Identify which cell holds the provided text, then report its [x, y] central coordinate. 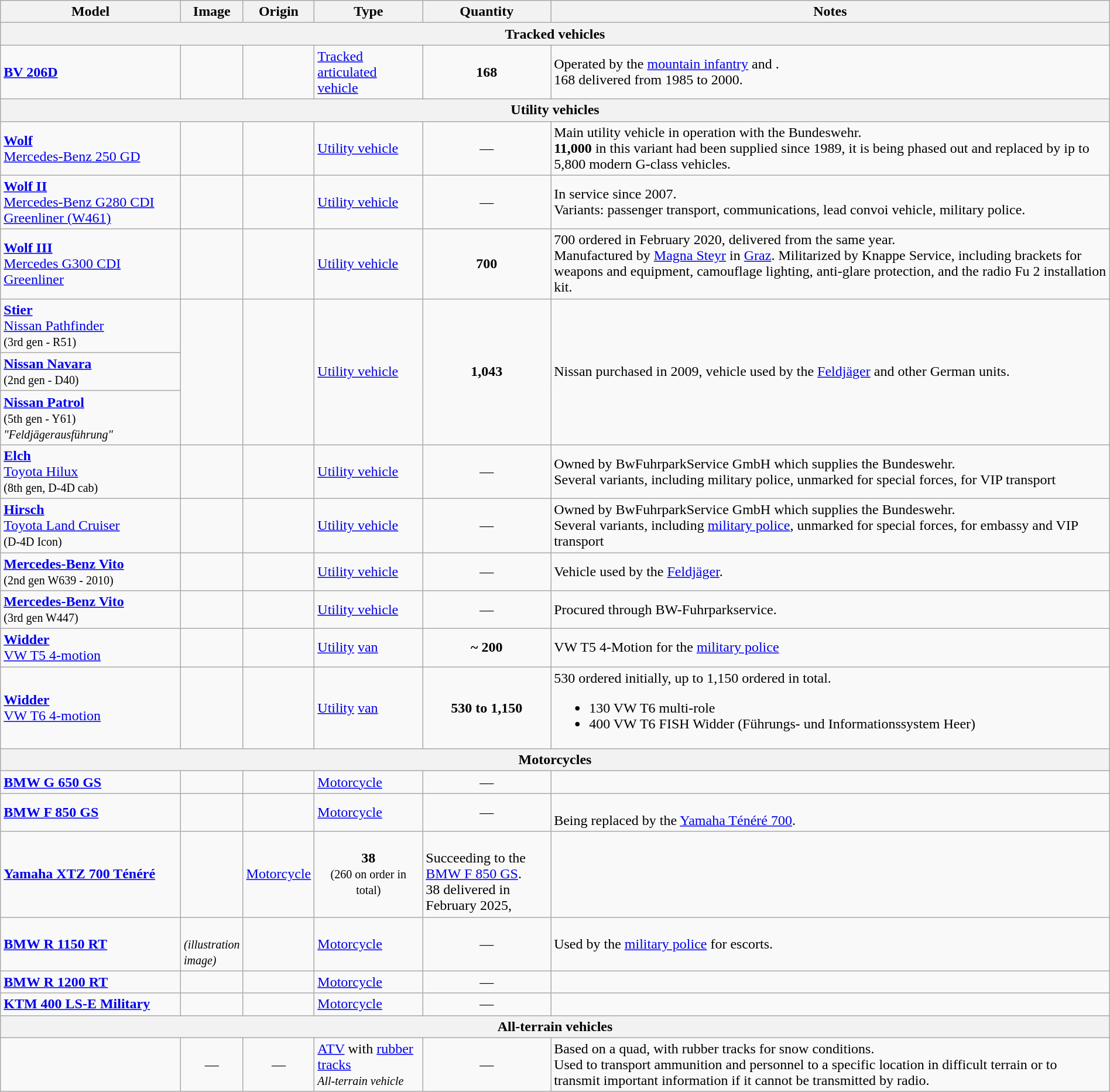
VW T5 4-Motion for the military police [830, 648]
ATV with rubber tracksAll-terrain vehicle [369, 1064]
Model [91, 12]
Image [212, 12]
Yamaha XTZ 700 Ténéré [91, 874]
HirschToyota Land Cruiser(D-4D Icon) [91, 525]
ElchToyota Hilux(8th gen, D-4D cab) [91, 471]
530 ordered initially, up to 1,150 ordered in total.130 VW T6 multi-role400 VW T6 FISH Widder (Führungs- und Informationssystem Heer) [830, 708]
All-terrain vehicles [555, 1026]
Motorcycles [555, 760]
Type [369, 12]
In service since 2007.Variants: passenger transport, communications, lead convoi vehicle, military police. [830, 202]
Tracked articulated vehicle [369, 72]
BMW R 1150 RT [91, 944]
StierNissan Pathfinder(3rd gen - R51) [91, 326]
Being replaced by the Yamaha Ténéré 700. [830, 813]
Notes [830, 12]
Quantity [487, 12]
Nissan purchased in 2009, vehicle used by the Feldjäger and other German units. [830, 371]
Succeeding to the BMW F 850 GS.38 delivered in February 2025, [487, 874]
BMW G 650 GS [91, 782]
KTM 400 LS-E Military [91, 1004]
530 to 1,150 [487, 708]
Utility vehicles [555, 110]
Vehicle used by the Feldjäger. [830, 571]
Origin [279, 12]
BMW F 850 GS [91, 813]
BV 206D [91, 72]
~ 200 [487, 648]
38(260 on order in total) [369, 874]
(illustration image) [212, 944]
WidderVW T5 4-motion [91, 648]
Operated by the mountain infantry and .168 delivered from 1985 to 2000. [830, 72]
WidderVW T6 4-motion [91, 708]
Mercedes-Benz Vito(3rd gen W447) [91, 610]
WolfMercedes-Benz 250 GD [91, 148]
Wolf IIIMercedes G300 CDI Greenliner [91, 263]
Nissan Navara(2nd gen - D40) [91, 371]
Used by the military police for escorts. [830, 944]
1,043 [487, 371]
Wolf IIMercedes-Benz G280 CDI Greenliner (W461) [91, 202]
Procured through BW-Fuhrparkservice. [830, 610]
Mercedes-Benz Vito(2nd gen W639 - 2010) [91, 571]
Tracked vehicles [555, 34]
168 [487, 72]
700 [487, 263]
BMW R 1200 RT [91, 982]
Nissan Patrol(5th gen - Y61)"Feldjägerausführung" [91, 417]
